Locate the cell with the specified text and output its (X, Y) center coordinate. 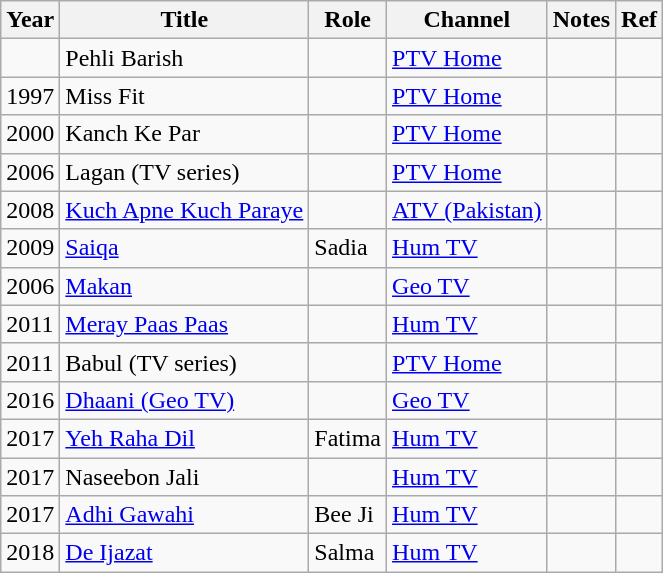
Title (184, 20)
ATV (Pakistan) (468, 210)
Makan (184, 286)
Miss Fit (184, 96)
Channel (468, 20)
Fatima (348, 438)
1997 (30, 96)
Lagan (TV series) (184, 172)
Kuch Apne Kuch Paraye (184, 210)
Babul (TV series) (184, 362)
Adhi Gawahi (184, 515)
Meray Paas Paas (184, 324)
Notes (581, 20)
2018 (30, 553)
Yeh Raha Dil (184, 438)
2008 (30, 210)
Pehli Barish (184, 58)
Ref (640, 20)
Kanch Ke Par (184, 134)
Bee Ji (348, 515)
Sadia (348, 248)
De Ijazat (184, 553)
Role (348, 20)
Saiqa (184, 248)
2016 (30, 400)
Salma (348, 553)
2000 (30, 134)
Naseebon Jali (184, 477)
Year (30, 20)
Dhaani (Geo TV) (184, 400)
2009 (30, 248)
